Extract the (x, y) coordinate from the center of the cell holding the provided text.  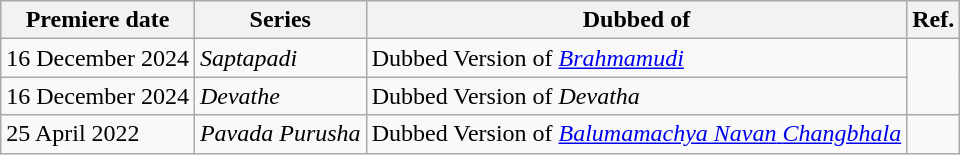
Devathe (280, 96)
Premiere date (98, 20)
Dubbed Version of Brahmamudi (636, 58)
Series (280, 20)
Ref. (934, 20)
Dubbed Version of Balumamachya Navan Changbhala (636, 134)
Saptapadi (280, 58)
Dubbed Version of Devatha (636, 96)
25 April 2022 (98, 134)
Dubbed of (636, 20)
Pavada Purusha (280, 134)
